Search for the cell housing the specified text and yield its [x, y] center coordinate. 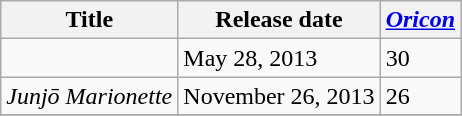
Title [90, 20]
Release date [279, 20]
May 28, 2013 [279, 58]
Oricon [420, 20]
Junjō Marionette [90, 96]
30 [420, 58]
26 [420, 96]
November 26, 2013 [279, 96]
